Extract the (X, Y) coordinate from the center of the cell holding the provided text.  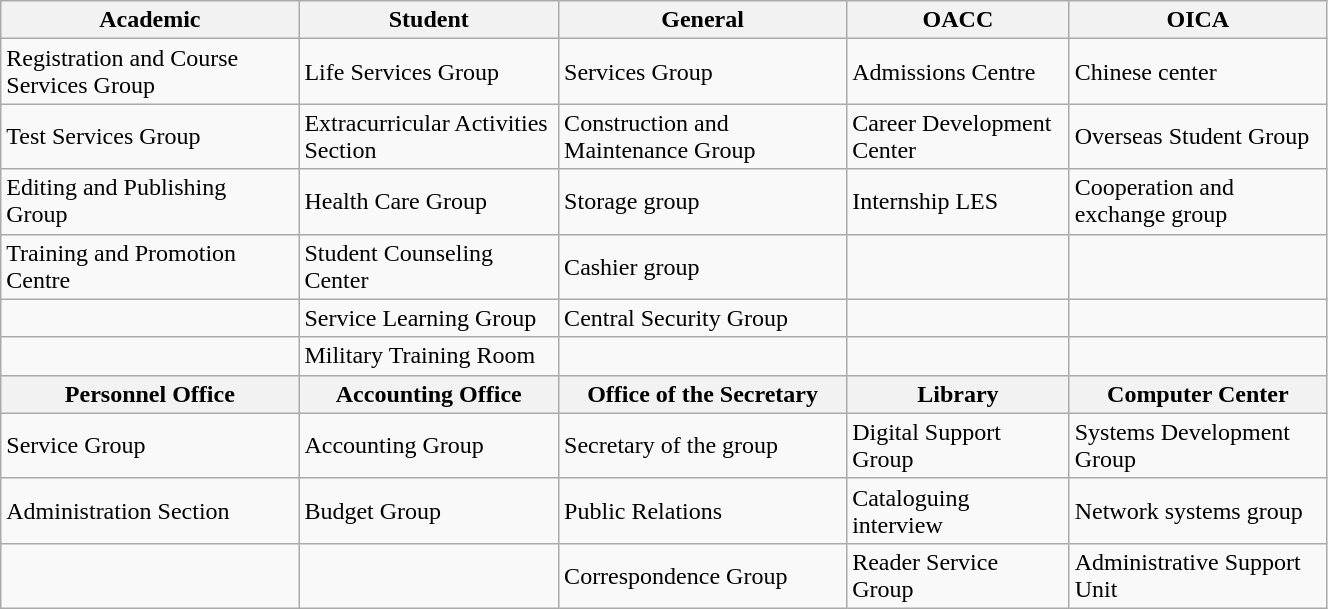
Registration and Course Services Group (150, 72)
Correspondence Group (703, 576)
Career Development Center (958, 136)
Digital Support Group (958, 446)
Accounting Group (429, 446)
OICA (1198, 20)
Accounting Office (429, 394)
Construction and Maintenance Group (703, 136)
OACC (958, 20)
Budget Group (429, 510)
Life Services Group (429, 72)
Overseas Student Group (1198, 136)
General (703, 20)
Systems Development Group (1198, 446)
Student (429, 20)
Training and Promotion Centre (150, 266)
Public Relations (703, 510)
Cooperation and exchange group (1198, 202)
Administrative Support Unit (1198, 576)
Student Counseling Center (429, 266)
Computer Center (1198, 394)
Service Group (150, 446)
Storage group (703, 202)
Reader Service Group (958, 576)
Academic (150, 20)
Secretary of the group (703, 446)
Chinese center (1198, 72)
Services Group (703, 72)
Cataloguing interview (958, 510)
Extracurricular Activities Section (429, 136)
Cashier group (703, 266)
Admissions Centre (958, 72)
Office of the Secretary (703, 394)
Library (958, 394)
Editing and Publishing Group (150, 202)
Central Security Group (703, 318)
Network systems group (1198, 510)
Health Care Group (429, 202)
Internship LES (958, 202)
Administration Section (150, 510)
Test Services Group (150, 136)
Service Learning Group (429, 318)
Military Training Room (429, 356)
Personnel Office (150, 394)
